Scan for the cell matching the given text and deliver its [X, Y] coordinate at center. 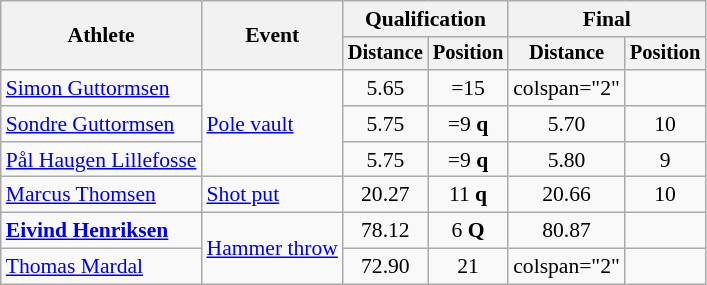
20.27 [386, 195]
6 Q [468, 231]
Pål Haugen Lillefosse [102, 160]
5.70 [566, 124]
78.12 [386, 231]
Hammer throw [272, 248]
Shot put [272, 195]
9 [665, 160]
5.65 [386, 88]
Final [606, 19]
20.66 [566, 195]
Sondre Guttormsen [102, 124]
Athlete [102, 36]
21 [468, 267]
11 q [468, 195]
Pole vault [272, 124]
Qualification [426, 19]
Marcus Thomsen [102, 195]
=15 [468, 88]
Event [272, 36]
72.90 [386, 267]
80.87 [566, 231]
Thomas Mardal [102, 267]
Eivind Henriksen [102, 231]
Simon Guttormsen [102, 88]
5.80 [566, 160]
